Scan for the cell matching the given text and deliver its (x, y) coordinate at center. 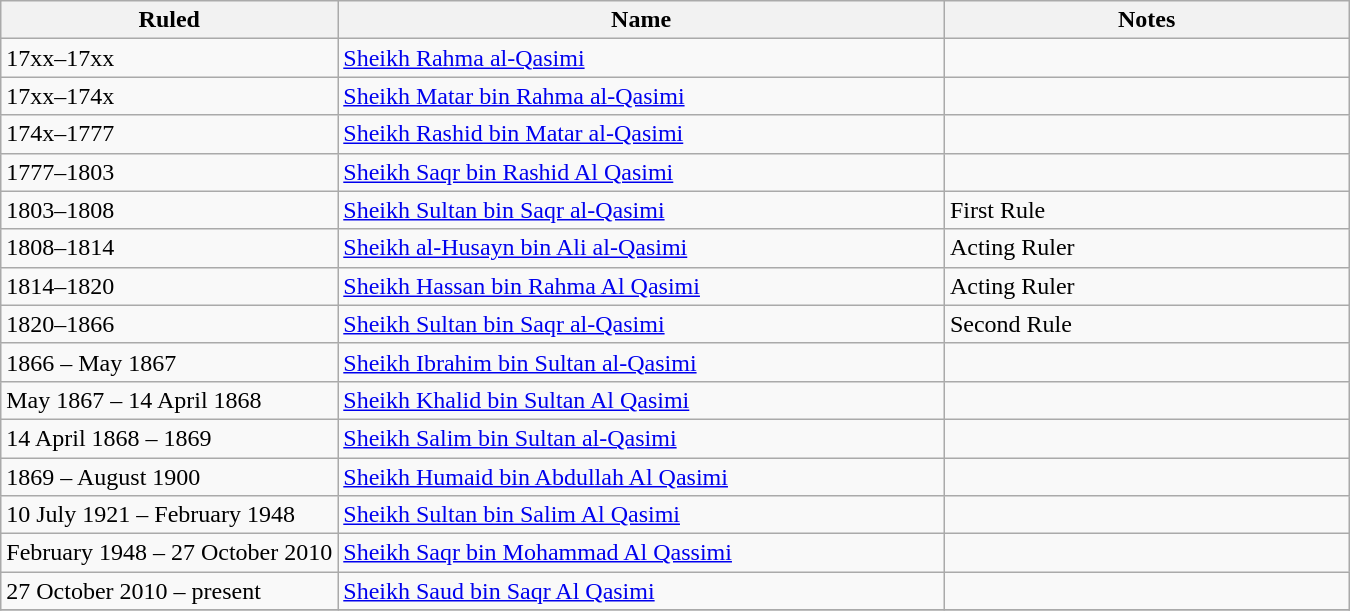
10 July 1921 – February 1948 (170, 515)
Sheikh Saqr bin Rashid Al Qasimi (642, 172)
1808–1814 (170, 248)
Sheikh Hassan bin Rahma Al Qasimi (642, 286)
1777–1803 (170, 172)
Sheikh Rashid bin Matar al-Qasimi (642, 134)
17xx–174x (170, 96)
1820–1866 (170, 324)
Sheikh Humaid bin Abdullah Al Qasimi (642, 477)
February 1948 – 27 October 2010 (170, 553)
1869 – August 1900 (170, 477)
174x–1777 (170, 134)
Sheikh Khalid bin Sultan Al Qasimi (642, 400)
1814–1820 (170, 286)
May 1867 – 14 April 1868 (170, 400)
First Rule (1146, 210)
1803–1808 (170, 210)
Sheikh Saud bin Saqr Al Qasimi (642, 591)
17xx–17xx (170, 58)
Notes (1146, 20)
Sheikh Matar bin Rahma al-Qasimi (642, 96)
Sheikh al-Husayn bin Ali al-Qasimi (642, 248)
14 April 1868 – 1869 (170, 438)
Sheikh Rahma al-Qasimi (642, 58)
27 October 2010 – present (170, 591)
Second Rule (1146, 324)
Sheikh Sultan bin Salim Al Qasimi (642, 515)
Ruled (170, 20)
Name (642, 20)
1866 – May 1867 (170, 362)
Sheikh Ibrahim bin Sultan al-Qasimi (642, 362)
Sheikh Salim bin Sultan al-Qasimi (642, 438)
Sheikh Saqr bin Mohammad Al Qassimi (642, 553)
